Determine the (x, y) coordinate at the center of the cell enclosing the given text.  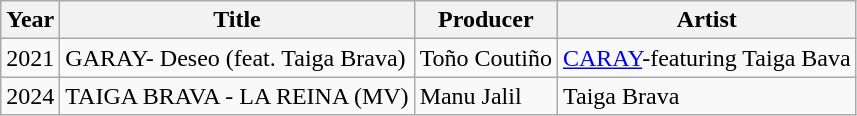
Taiga Brava (706, 96)
2021 (30, 58)
Title (237, 20)
GARAY- Deseo (feat. Taiga Brava) (237, 58)
2024 (30, 96)
Year (30, 20)
Producer (486, 20)
Toño Coutiño (486, 58)
Manu Jalil (486, 96)
Artist (706, 20)
TAIGA BRAVA - LA REINA (MV) (237, 96)
CARAY-featuring Taiga Bava (706, 58)
